Detect which cell encompasses the target text, then output its (x, y) center coordinate. 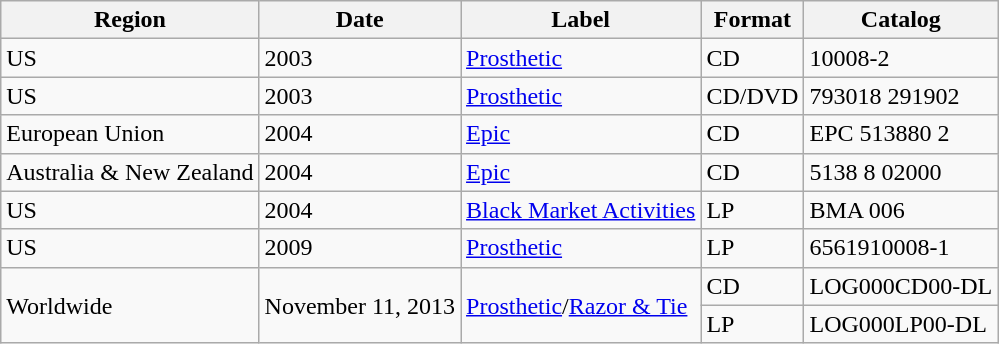
6561910008-1 (901, 248)
Date (360, 20)
BMA 006 (901, 210)
November 11, 2013 (360, 305)
Format (752, 20)
LOG000CD00-DL (901, 286)
EPC 513880 2 (901, 134)
CD/DVD (752, 96)
Catalog (901, 20)
European Union (130, 134)
Prosthetic/Razor & Tie (581, 305)
Australia & New Zealand (130, 172)
2009 (360, 248)
Worldwide (130, 305)
LOG000LP00-DL (901, 324)
Region (130, 20)
793018 291902 (901, 96)
Black Market Activities (581, 210)
Label (581, 20)
10008-2 (901, 58)
5138 8 02000 (901, 172)
